Scan for the cell matching the given text and deliver its [X, Y] coordinate at center. 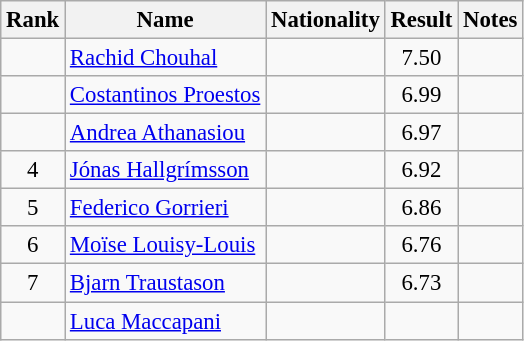
6.76 [422, 245]
6.86 [422, 208]
Moïse Louisy-Louis [166, 245]
6 [33, 245]
Rank [33, 20]
6.92 [422, 170]
Bjarn Traustason [166, 283]
Andrea Athanasiou [166, 133]
Name [166, 20]
Rachid Chouhal [166, 58]
6.97 [422, 133]
6.73 [422, 283]
4 [33, 170]
Federico Gorrieri [166, 208]
7.50 [422, 58]
Costantinos Proestos [166, 95]
Nationality [326, 20]
Notes [490, 20]
Result [422, 20]
Jónas Hallgrímsson [166, 170]
Luca Maccapani [166, 321]
5 [33, 208]
7 [33, 283]
6.99 [422, 95]
